Extract the [x, y] coordinate from the center of the cell holding the provided text.  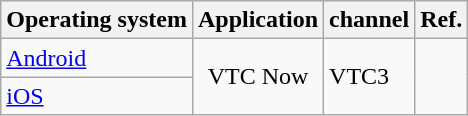
Operating system [97, 20]
Application [258, 20]
VTC Now [258, 77]
Android [97, 58]
channel [370, 20]
iOS [97, 96]
VTC3 [370, 77]
Ref. [442, 20]
